Output the (X, Y) coordinate of the center of the cell containing the given text.  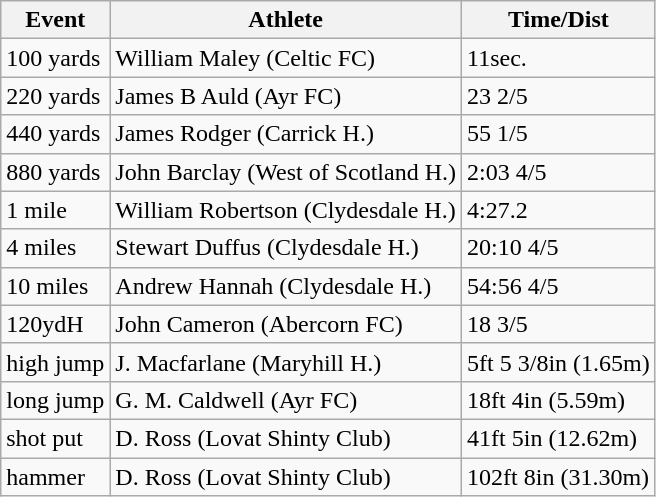
10 miles (56, 286)
James Rodger (Carrick H.) (286, 134)
220 yards (56, 96)
hammer (56, 477)
Stewart Duffus (Clydesdale H.) (286, 248)
18ft 4in (5.59m) (559, 400)
1 mile (56, 210)
2:03 4/5 (559, 172)
120ydH (56, 324)
James B Auld (Ayr FC) (286, 96)
54:56 4/5 (559, 286)
Andrew Hannah (Clydesdale H.) (286, 286)
J. Macfarlane (Maryhill H.) (286, 362)
William Maley (Celtic FC) (286, 58)
41ft 5in (12.62m) (559, 438)
440 yards (56, 134)
11sec. (559, 58)
55 1/5 (559, 134)
18 3/5 (559, 324)
long jump (56, 400)
high jump (56, 362)
102ft 8in (31.30m) (559, 477)
John Cameron (Abercorn FC) (286, 324)
23 2/5 (559, 96)
G. M. Caldwell (Ayr FC) (286, 400)
880 yards (56, 172)
Athlete (286, 20)
4 miles (56, 248)
William Robertson (Clydesdale H.) (286, 210)
4:27.2 (559, 210)
Event (56, 20)
Time/Dist (559, 20)
John Barclay (West of Scotland H.) (286, 172)
20:10 4/5 (559, 248)
shot put (56, 438)
100 yards (56, 58)
5ft 5 3/8in (1.65m) (559, 362)
